Provide the [x, y] coordinate of the cell's center where the given text is located.  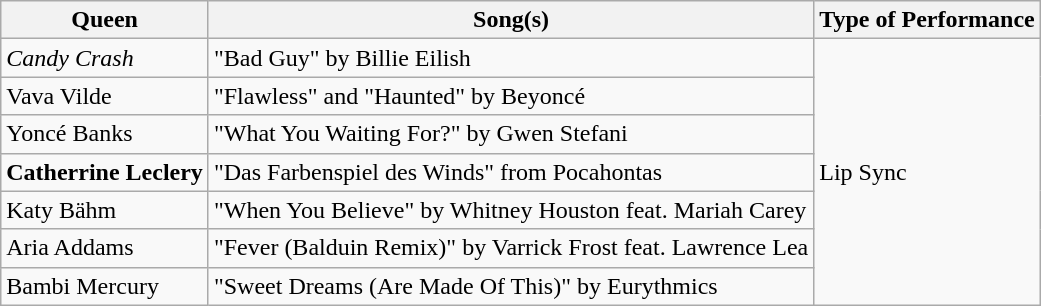
"Fever (Balduin Remix)" by Varrick Frost feat. Lawrence Lea [510, 248]
Type of Performance [928, 20]
Bambi Mercury [105, 286]
"Flawless" and "Haunted" by Beyoncé [510, 96]
Aria Addams [105, 248]
Candy Crash [105, 58]
Catherrine Leclery [105, 172]
Vava Vilde [105, 96]
"Bad Guy" by Billie Eilish [510, 58]
Katy Bähm [105, 210]
Lip Sync [928, 172]
Queen [105, 20]
Yoncé Banks [105, 134]
Song(s) [510, 20]
"Sweet Dreams (Are Made Of This)" by Eurythmics [510, 286]
"When You Believe" by Whitney Houston feat. Mariah Carey [510, 210]
"What You Waiting For?" by Gwen Stefani [510, 134]
"Das Farbenspiel des Winds" from Pocahontas [510, 172]
